Identify which cell holds the provided text, then report its (X, Y) central coordinate. 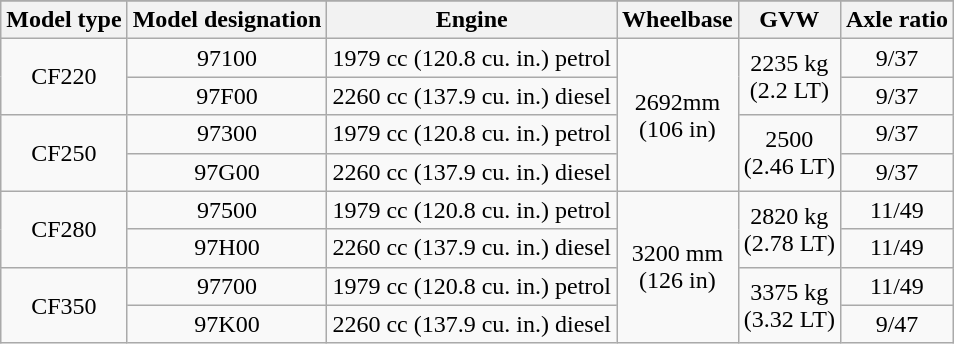
Model type (64, 20)
97300 (227, 134)
Axle ratio (896, 20)
Engine (472, 20)
3375 kg(3.32 LT) (789, 305)
CF350 (64, 305)
Wheelbase (678, 20)
CF220 (64, 77)
97700 (227, 286)
GVW (789, 20)
2500(2.46 LT) (789, 153)
97K00 (227, 324)
97G00 (227, 172)
Model designation (227, 20)
97H00 (227, 248)
97F00 (227, 96)
97500 (227, 210)
CF280 (64, 229)
2692mm(106 in) (678, 115)
2820 kg(2.78 LT) (789, 229)
2235 kg(2.2 LT) (789, 77)
9/47 (896, 324)
97100 (227, 58)
CF250 (64, 153)
3200 mm(126 in) (678, 267)
